Search for the cell housing the specified text and yield its (x, y) center coordinate. 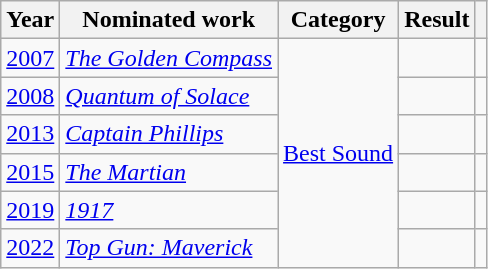
Best Sound (338, 153)
Captain Phillips (169, 134)
Quantum of Solace (169, 96)
Result (437, 20)
Year (30, 20)
Nominated work (169, 20)
1917 (169, 210)
2015 (30, 172)
The Golden Compass (169, 58)
The Martian (169, 172)
2008 (30, 96)
2013 (30, 134)
Top Gun: Maverick (169, 248)
2007 (30, 58)
2022 (30, 248)
Category (338, 20)
2019 (30, 210)
